Identify which cell holds the provided text, then report its (X, Y) central coordinate. 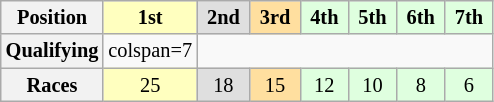
6th (421, 17)
18 (224, 85)
Races (52, 85)
colspan=7 (150, 51)
4th (324, 17)
3rd (275, 17)
2nd (224, 17)
12 (324, 85)
5th (372, 17)
25 (150, 85)
15 (275, 85)
Qualifying (52, 51)
10 (372, 85)
8 (421, 85)
7th (469, 17)
6 (469, 85)
Position (52, 17)
1st (150, 17)
